Detect which cell encompasses the target text, then output its [x, y] center coordinate. 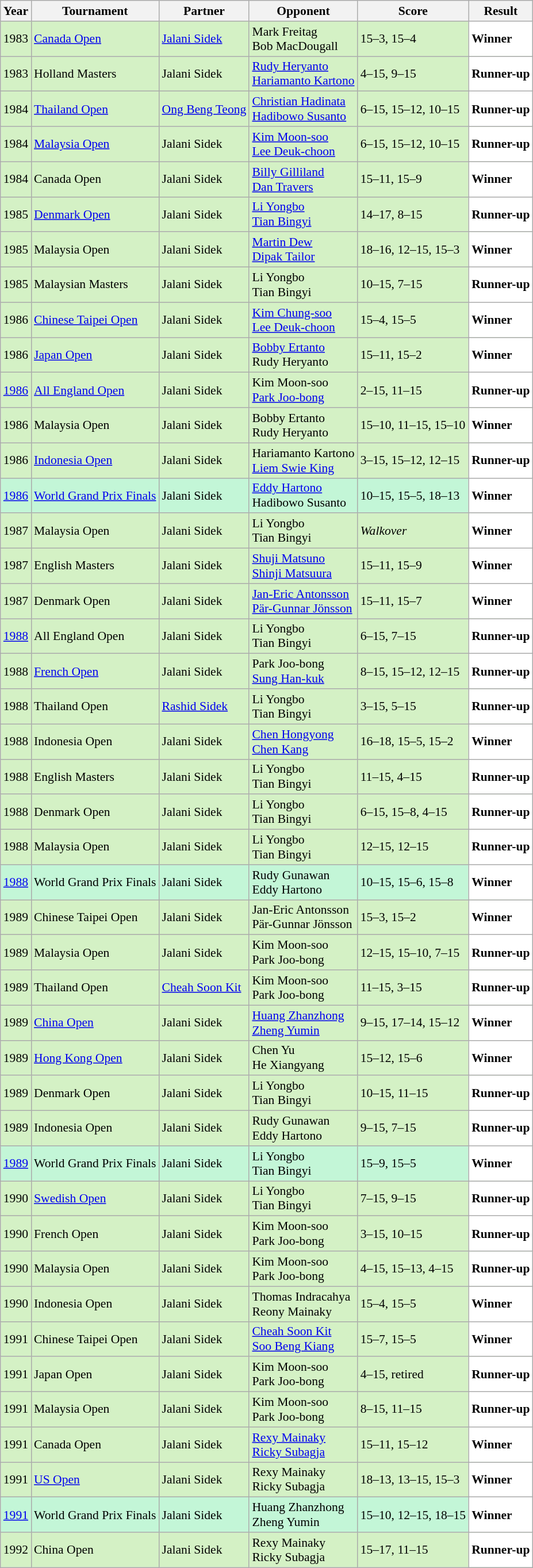
Ong Beng Teong [204, 109]
Rashid Sidek [204, 706]
11–15, 3–15 [413, 988]
Cheah Soon Kit Soo Beng Kiang [303, 1339]
10–15, 7–15 [413, 285]
1992 [16, 1550]
Kim Chung-soo Lee Deuk-choon [303, 320]
4–15, 9–15 [413, 74]
16–18, 15–5, 15–2 [413, 742]
Christian Hadinata Hadibowo Susanto [303, 109]
Partner [204, 11]
10–15, 15–5, 18–13 [413, 496]
Result [500, 11]
Score [413, 11]
Eddy Hartono Hadibowo Susanto [303, 496]
10–15, 15–6, 15–8 [413, 882]
US Open [95, 1480]
15–3, 15–2 [413, 918]
Tournament [95, 11]
2–15, 11–15 [413, 390]
Year [16, 11]
15–11, 15–2 [413, 355]
Park Joo-bong Sung Han-kuk [303, 672]
Chen Hongyong Chen Kang [303, 742]
Walkover [413, 531]
8–15, 15–12, 12–15 [413, 672]
15–7, 15–5 [413, 1339]
6–15, 7–15 [413, 636]
6–15, 15–8, 4–15 [413, 812]
3–15, 10–15 [413, 1234]
Martin Dew Dipak Tailor [303, 250]
Rudy Heryanto Hariamanto Kartono [303, 74]
Swedish Open [95, 1198]
Holland Masters [95, 74]
Thomas Indracahya Reony Mainaky [303, 1304]
15–3, 15–4 [413, 39]
15–10, 11–15, 15–10 [413, 425]
15–12, 15–6 [413, 1058]
15–17, 11–15 [413, 1550]
15–9, 15–5 [413, 1164]
Mark Freitag Bob MacDougall [303, 39]
15–11, 15–7 [413, 601]
8–15, 11–15 [413, 1410]
Malaysian Masters [95, 285]
Hariamanto Kartono Liem Swie King [303, 460]
9–15, 17–14, 15–12 [413, 1022]
12–15, 12–15 [413, 848]
Opponent [303, 11]
3–15, 15–12, 12–15 [413, 460]
18–13, 13–15, 15–3 [413, 1480]
Cheah Soon Kit [204, 988]
18–16, 12–15, 15–3 [413, 250]
Billy Gilliland Dan Travers [303, 179]
Chen Yu He Xiangyang [303, 1058]
14–17, 8–15 [413, 214]
12–15, 15–10, 7–15 [413, 952]
15–11, 15–12 [413, 1444]
Kim Moon-soo Lee Deuk-choon [303, 144]
15–10, 12–15, 18–15 [413, 1515]
3–15, 5–15 [413, 706]
9–15, 7–15 [413, 1128]
10–15, 11–15 [413, 1094]
7–15, 9–15 [413, 1198]
4–15, 15–13, 4–15 [413, 1268]
4–15, retired [413, 1374]
Hong Kong Open [95, 1058]
Shuji Matsuno Shinji Matsuura [303, 566]
11–15, 4–15 [413, 776]
